Output the (x, y) coordinate of the center of the cell containing the given text.  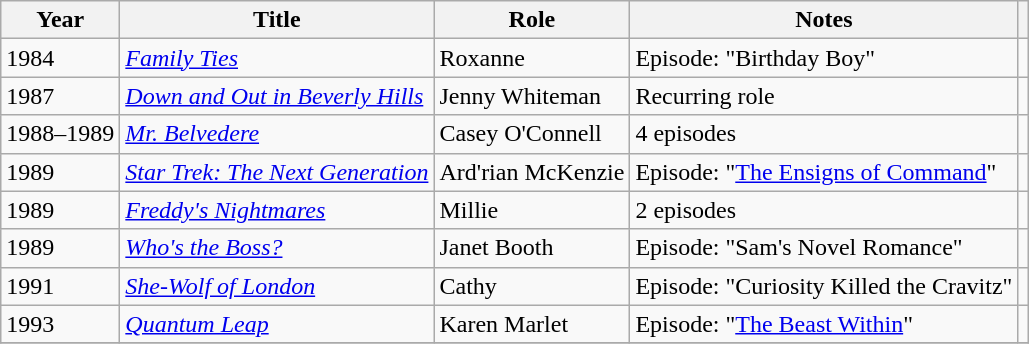
Karen Marlet (532, 324)
2 episodes (824, 210)
She-Wolf of London (277, 286)
Who's the Boss? (277, 248)
Family Ties (277, 58)
Roxanne (532, 58)
Mr. Belvedere (277, 134)
Jenny Whiteman (532, 96)
Title (277, 20)
Episode: "The Beast Within" (824, 324)
Star Trek: The Next Generation (277, 172)
1991 (60, 286)
1987 (60, 96)
Year (60, 20)
Notes (824, 20)
Down and Out in Beverly Hills (277, 96)
Episode: "Curiosity Killed the Cravitz" (824, 286)
Cathy (532, 286)
Ard'rian McKenzie (532, 172)
Recurring role (824, 96)
1984 (60, 58)
Quantum Leap (277, 324)
Episode: "Birthday Boy" (824, 58)
Episode: "Sam's Novel Romance" (824, 248)
Casey O'Connell (532, 134)
1988–1989 (60, 134)
Episode: "The Ensigns of Command" (824, 172)
1993 (60, 324)
Role (532, 20)
Freddy's Nightmares (277, 210)
4 episodes (824, 134)
Millie (532, 210)
Janet Booth (532, 248)
